Scan for the cell matching the given text and deliver its (x, y) coordinate at center. 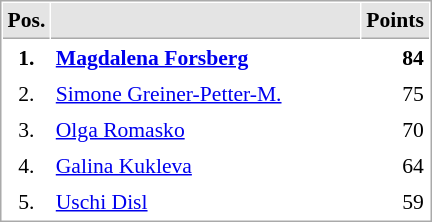
59 (396, 201)
Pos. (26, 21)
84 (396, 57)
Uschi Disl (206, 201)
4. (26, 165)
Simone Greiner-Petter-M. (206, 93)
5. (26, 201)
64 (396, 165)
Points (396, 21)
Magdalena Forsberg (206, 57)
Olga Romasko (206, 129)
Galina Kukleva (206, 165)
1. (26, 57)
70 (396, 129)
75 (396, 93)
3. (26, 129)
2. (26, 93)
